Pinpoint the cell where the given text exists, returning its (x, y) midpoint coordinate. 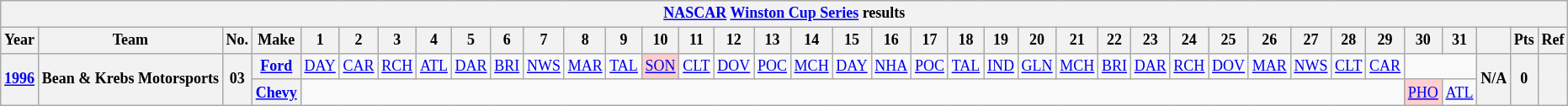
23 (1150, 40)
5 (471, 40)
17 (930, 40)
0 (1525, 79)
31 (1459, 40)
PHO (1422, 93)
1 (320, 40)
7 (544, 40)
24 (1189, 40)
3 (397, 40)
18 (965, 40)
03 (237, 79)
25 (1229, 40)
9 (624, 40)
4 (434, 40)
SON (660, 66)
Make (276, 40)
15 (852, 40)
2 (359, 40)
29 (1385, 40)
Team (130, 40)
Bean & Krebs Motorsports (130, 79)
14 (811, 40)
Ford (276, 66)
GLN (1037, 66)
Year (20, 40)
20 (1037, 40)
19 (1002, 40)
21 (1077, 40)
12 (734, 40)
Chevy (276, 93)
27 (1311, 40)
11 (697, 40)
13 (773, 40)
22 (1114, 40)
10 (660, 40)
16 (891, 40)
N/A (1494, 79)
Ref (1553, 40)
NASCAR Winston Cup Series results (784, 13)
8 (585, 40)
26 (1269, 40)
No. (237, 40)
1996 (20, 79)
30 (1422, 40)
IND (1002, 66)
6 (507, 40)
NHA (891, 66)
Pts (1525, 40)
28 (1348, 40)
